For the text-containing cell, return its midpoint in (X, Y) coordinate format. 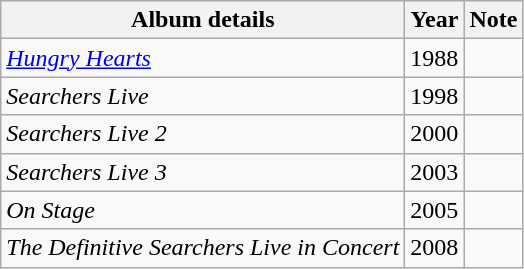
Searchers Live 2 (203, 134)
2005 (434, 210)
Searchers Live 3 (203, 172)
Year (434, 20)
Hungry Hearts (203, 58)
2000 (434, 134)
Album details (203, 20)
2003 (434, 172)
Note (494, 20)
1998 (434, 96)
The Definitive Searchers Live in Concert (203, 248)
Searchers Live (203, 96)
1988 (434, 58)
2008 (434, 248)
On Stage (203, 210)
